Detect which cell encompasses the target text, then output its (X, Y) center coordinate. 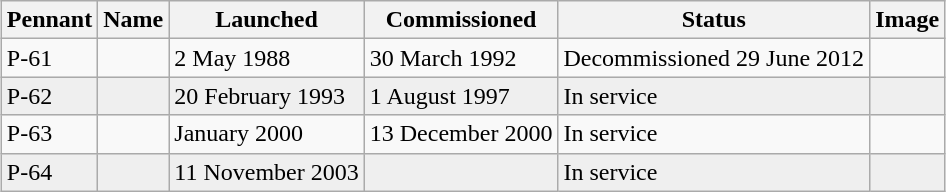
30 March 1992 (461, 58)
P-62 (49, 96)
Decommissioned 29 June 2012 (714, 58)
Status (714, 20)
P-64 (49, 172)
2 May 1988 (266, 58)
20 February 1993 (266, 96)
Image (908, 20)
P-61 (49, 58)
11 November 2003 (266, 172)
Pennant (49, 20)
Commissioned (461, 20)
Launched (266, 20)
13 December 2000 (461, 134)
1 August 1997 (461, 96)
P-63 (49, 134)
Name (134, 20)
January 2000 (266, 134)
